From the cell containing the given text, extract its center point as [X, Y] coordinate. 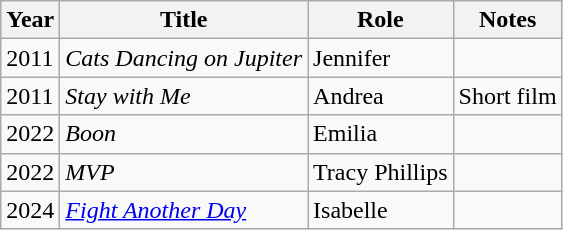
MVP [184, 172]
Fight Another Day [184, 210]
2024 [30, 210]
Boon [184, 134]
Stay with Me [184, 96]
Emilia [381, 134]
Year [30, 20]
Short film [508, 96]
Role [381, 20]
Jennifer [381, 58]
Andrea [381, 96]
Tracy Phillips [381, 172]
Title [184, 20]
Isabelle [381, 210]
Cats Dancing on Jupiter [184, 58]
Notes [508, 20]
